Determine the [x, y] coordinate at the center of the cell enclosing the given text.  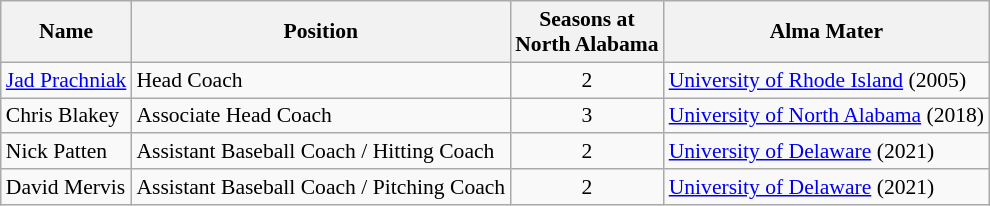
University of North Alabama (2018) [826, 116]
3 [586, 116]
Chris Blakey [66, 116]
Seasons atNorth Alabama [586, 32]
Alma Mater [826, 32]
Associate Head Coach [320, 116]
Assistant Baseball Coach / Pitching Coach [320, 187]
Name [66, 32]
Position [320, 32]
Assistant Baseball Coach / Hitting Coach [320, 152]
David Mervis [66, 187]
Jad Prachniak [66, 80]
Head Coach [320, 80]
Nick Patten [66, 152]
University of Rhode Island (2005) [826, 80]
